Identify which cell holds the provided text, then report its [x, y] central coordinate. 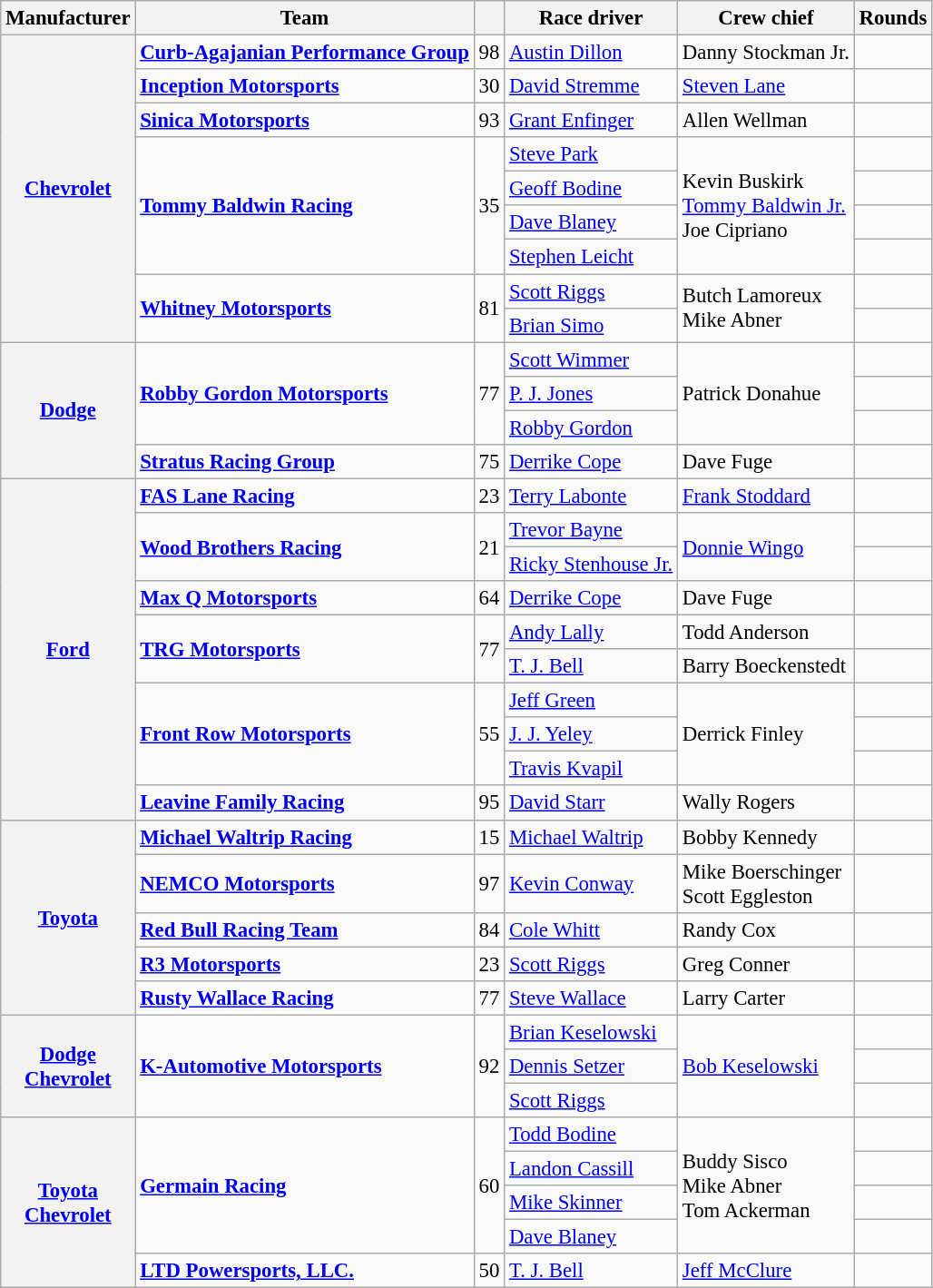
Donnie Wingo [766, 546]
Patrick Donahue [766, 394]
Greg Conner [766, 964]
Tommy Baldwin Racing [305, 205]
Michael Waltrip [592, 837]
64 [488, 598]
Dodge [68, 410]
98 [488, 53]
David Starr [592, 803]
DodgeChevrolet [68, 1066]
75 [488, 462]
Whitney Motorsports [305, 309]
Landon Cassill [592, 1169]
Kevin Buskirk Tommy Baldwin Jr. Joe Cipriano [766, 205]
Buddy Sisco Mike Abner Tom Ackerman [766, 1185]
Mike Skinner [592, 1203]
Butch Lamoreux Mike Abner [766, 309]
Sinica Motorsports [305, 121]
TRG Motorsports [305, 650]
Michael Waltrip Racing [305, 837]
Kevin Conway [592, 884]
J. J. Yeley [592, 734]
Mike Boerschinger Scott Eggleston [766, 884]
Wood Brothers Racing [305, 546]
Jeff Green [592, 701]
Robby Gordon [592, 428]
ToyotaChevrolet [68, 1203]
Stratus Racing Group [305, 462]
92 [488, 1066]
21 [488, 546]
Steve Wallace [592, 998]
K-Automotive Motorsports [305, 1066]
Terry Labonte [592, 496]
Grant Enfinger [592, 121]
Front Row Motorsports [305, 735]
Rusty Wallace Racing [305, 998]
15 [488, 837]
Red Bull Racing Team [305, 929]
84 [488, 929]
Todd Bodine [592, 1135]
FAS Lane Racing [305, 496]
Chevrolet [68, 189]
Steven Lane [766, 86]
Danny Stockman Jr. [766, 53]
81 [488, 309]
Geoff Bodine [592, 189]
35 [488, 205]
Bobby Kennedy [766, 837]
Ford [68, 649]
Leavine Family Racing [305, 803]
Travis Kvapil [592, 769]
Cole Whitt [592, 929]
30 [488, 86]
Stephen Leicht [592, 257]
Austin Dillon [592, 53]
Scott Wimmer [592, 359]
Ricky Stenhouse Jr. [592, 564]
50 [488, 1271]
David Stremme [592, 86]
Crew chief [766, 18]
R3 Motorsports [305, 964]
LTD Powersports, LLC. [305, 1271]
95 [488, 803]
Frank Stoddard [766, 496]
Barry Boeckenstedt [766, 666]
Randy Cox [766, 929]
Robby Gordon Motorsports [305, 394]
Jeff McClure [766, 1271]
93 [488, 121]
Derrick Finley [766, 735]
Larry Carter [766, 998]
Race driver [592, 18]
Brian Simo [592, 325]
Trevor Bayne [592, 530]
Team [305, 18]
97 [488, 884]
Wally Rogers [766, 803]
55 [488, 735]
Brian Keselowski [592, 1032]
Dennis Setzer [592, 1067]
Manufacturer [68, 18]
Andy Lally [592, 633]
60 [488, 1185]
Rounds [893, 18]
NEMCO Motorsports [305, 884]
Todd Anderson [766, 633]
Toyota [68, 917]
Curb-Agajanian Performance Group [305, 53]
Allen Wellman [766, 121]
Max Q Motorsports [305, 598]
Inception Motorsports [305, 86]
P. J. Jones [592, 393]
Germain Racing [305, 1185]
Steve Park [592, 154]
Bob Keselowski [766, 1066]
